Locate the cell with the specified text and output its [x, y] center coordinate. 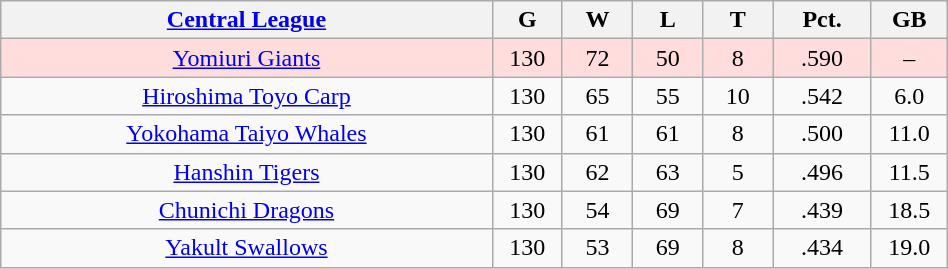
62 [597, 172]
GB [909, 20]
50 [668, 58]
G [527, 20]
.590 [822, 58]
19.0 [909, 248]
53 [597, 248]
Hanshin Tigers [246, 172]
.500 [822, 134]
63 [668, 172]
.434 [822, 248]
.496 [822, 172]
W [597, 20]
– [909, 58]
11.5 [909, 172]
5 [738, 172]
Yomiuri Giants [246, 58]
Central League [246, 20]
.542 [822, 96]
.439 [822, 210]
7 [738, 210]
6.0 [909, 96]
Yokohama Taiyo Whales [246, 134]
Yakult Swallows [246, 248]
18.5 [909, 210]
65 [597, 96]
T [738, 20]
Pct. [822, 20]
55 [668, 96]
11.0 [909, 134]
10 [738, 96]
L [668, 20]
72 [597, 58]
Chunichi Dragons [246, 210]
54 [597, 210]
Hiroshima Toyo Carp [246, 96]
